Return [x, y] of the center of cell containing provided text 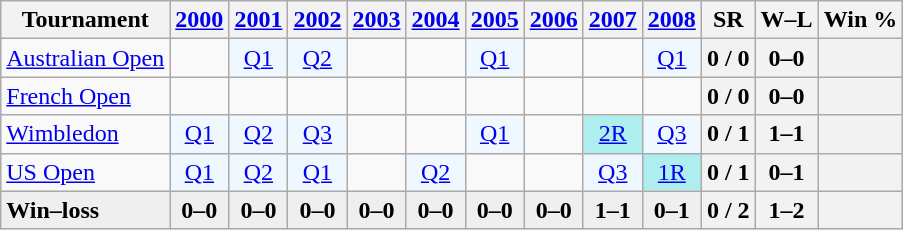
Tournament [86, 20]
2001 [258, 20]
0 / 2 [728, 210]
2000 [200, 20]
Australian Open [86, 58]
2R [612, 134]
W–L [786, 20]
SR [728, 20]
2003 [376, 20]
French Open [86, 96]
Win % [860, 20]
2005 [494, 20]
2002 [318, 20]
Win–loss [86, 210]
Wimbledon [86, 134]
2007 [612, 20]
1–2 [786, 210]
2004 [436, 20]
2008 [672, 20]
US Open [86, 172]
1R [672, 172]
2006 [554, 20]
